Scan for the cell matching the given text and deliver its [x, y] coordinate at center. 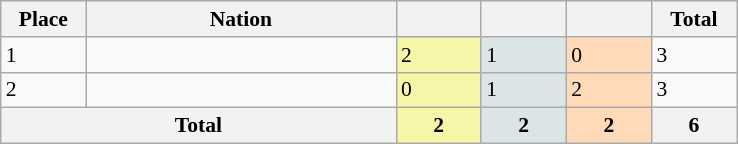
Place [44, 19]
Nation [241, 19]
6 [694, 126]
